Identify which cell holds the provided text, then report its [x, y] central coordinate. 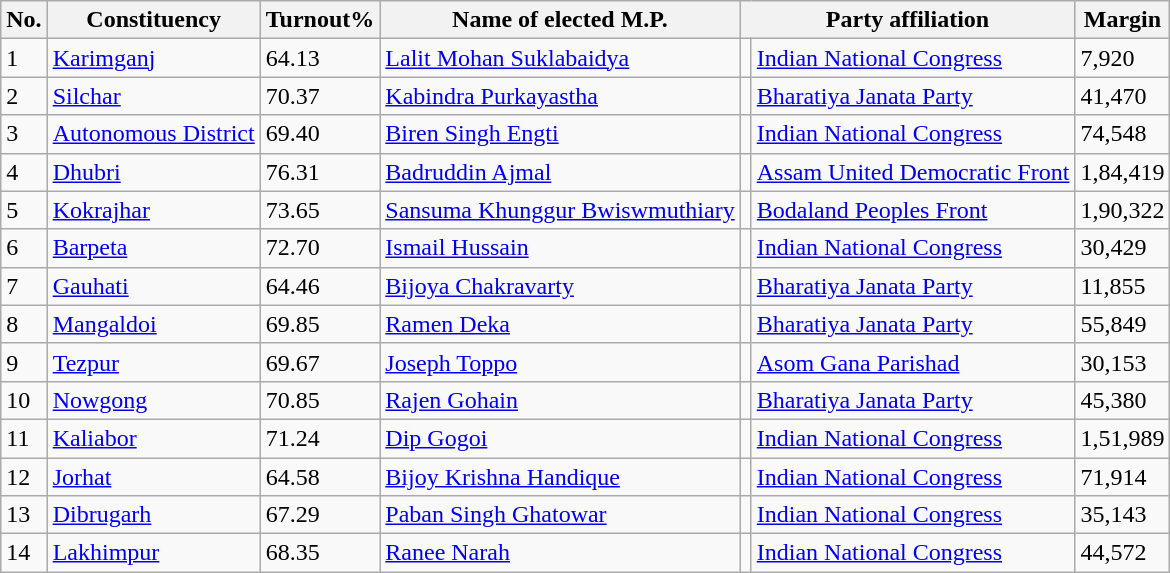
1,84,419 [1122, 172]
71.24 [320, 438]
Kaliabor [154, 438]
2 [24, 96]
30,153 [1122, 362]
12 [24, 477]
11 [24, 438]
13 [24, 515]
7,920 [1122, 58]
Lakhimpur [154, 553]
Dibrugarh [154, 515]
Autonomous District [154, 134]
69.40 [320, 134]
69.67 [320, 362]
69.85 [320, 324]
Nowgong [154, 400]
Rajen Gohain [560, 400]
70.37 [320, 96]
Margin [1122, 20]
11,855 [1122, 286]
7 [24, 286]
Bijoya Chakravarty [560, 286]
64.58 [320, 477]
1,90,322 [1122, 210]
72.70 [320, 248]
Dhubri [154, 172]
Paban Singh Ghatowar [560, 515]
68.35 [320, 553]
10 [24, 400]
Ramen Deka [560, 324]
9 [24, 362]
Tezpur [154, 362]
Turnout% [320, 20]
Jorhat [154, 477]
Badruddin Ajmal [560, 172]
Bijoy Krishna Handique [560, 477]
41,470 [1122, 96]
Asom Gana Parishad [913, 362]
Assam United Democratic Front [913, 172]
70.85 [320, 400]
Kokrajhar [154, 210]
5 [24, 210]
Mangaldoi [154, 324]
6 [24, 248]
55,849 [1122, 324]
71,914 [1122, 477]
No. [24, 20]
14 [24, 553]
Dip Gogoi [560, 438]
74,548 [1122, 134]
Biren Singh Engti [560, 134]
Name of elected M.P. [560, 20]
Kabindra Purkayastha [560, 96]
4 [24, 172]
Silchar [154, 96]
Ranee Narah [560, 553]
Barpeta [154, 248]
Lalit Mohan Suklabaidya [560, 58]
Sansuma Khunggur Bwiswmuthiary [560, 210]
Ismail Hussain [560, 248]
Karimganj [154, 58]
3 [24, 134]
73.65 [320, 210]
76.31 [320, 172]
Bodaland Peoples Front [913, 210]
45,380 [1122, 400]
44,572 [1122, 553]
Gauhati [154, 286]
1,51,989 [1122, 438]
64.13 [320, 58]
8 [24, 324]
1 [24, 58]
Joseph Toppo [560, 362]
67.29 [320, 515]
64.46 [320, 286]
Constituency [154, 20]
30,429 [1122, 248]
35,143 [1122, 515]
Party affiliation [908, 20]
